Identify which cell holds the provided text, then report its (X, Y) central coordinate. 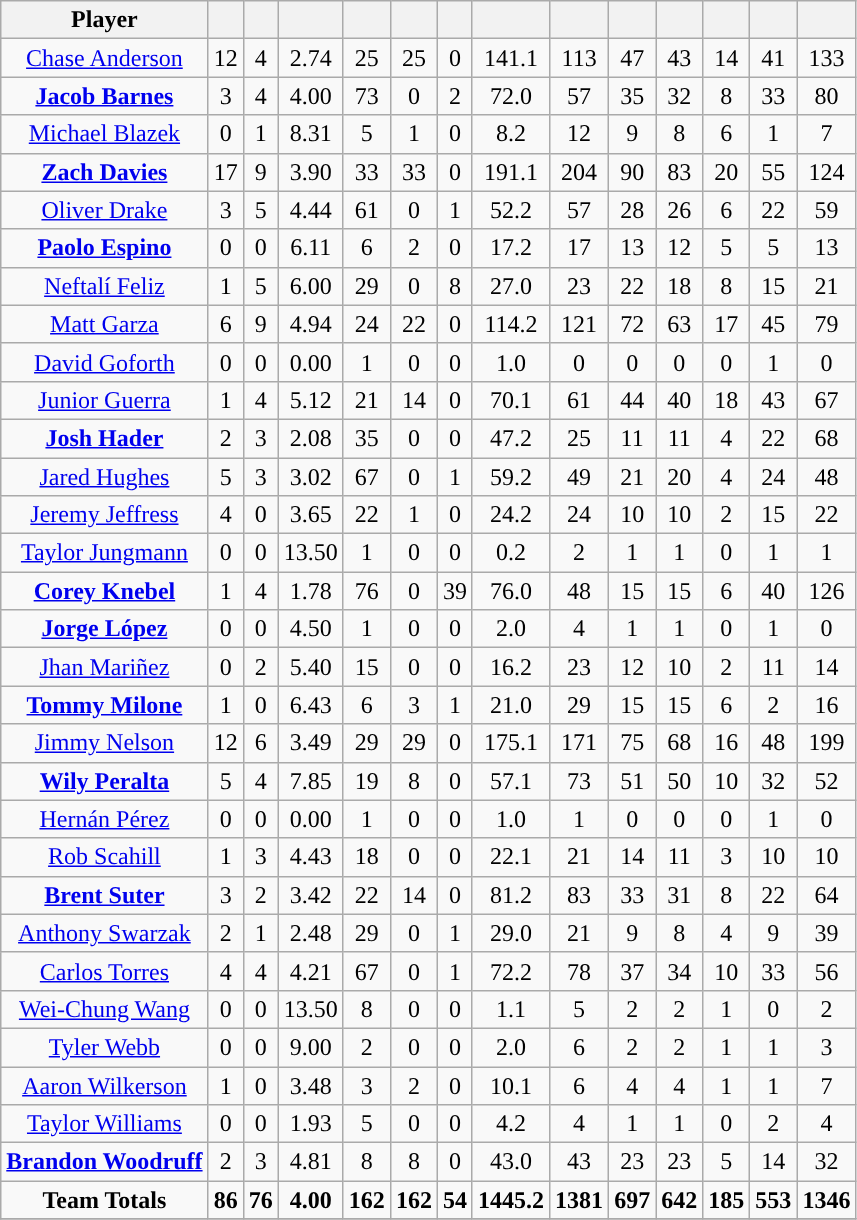
34 (680, 971)
2.48 (310, 933)
10.1 (510, 1085)
141.1 (510, 58)
44 (632, 400)
79 (826, 324)
2.74 (310, 58)
553 (774, 1200)
Michael Blazek (104, 134)
Tommy Milone (104, 705)
4.50 (310, 629)
29.0 (510, 933)
3.49 (310, 743)
70.1 (510, 400)
121 (580, 324)
Chase Anderson (104, 58)
Anthony Swarzak (104, 933)
Junior Guerra (104, 400)
Jacob Barnes (104, 96)
199 (826, 743)
86 (226, 1200)
43.0 (510, 1162)
19 (366, 781)
59 (826, 210)
1381 (580, 1200)
49 (580, 477)
Jorge López (104, 629)
1346 (826, 1200)
114.2 (510, 324)
8.31 (310, 134)
37 (632, 971)
Jhan Mariñez (104, 667)
124 (826, 172)
90 (632, 172)
Aaron Wilkerson (104, 1085)
4.94 (310, 324)
4.81 (310, 1162)
Jared Hughes (104, 477)
17.2 (510, 248)
52 (826, 781)
4.44 (310, 210)
31 (680, 895)
Matt Garza (104, 324)
9.00 (310, 1047)
3.02 (310, 477)
1.1 (510, 1009)
113 (580, 58)
59.2 (510, 477)
56 (826, 971)
David Goforth (104, 362)
1445.2 (510, 1200)
Wei-Chung Wang (104, 1009)
45 (774, 324)
4.43 (310, 857)
6.00 (310, 286)
191.1 (510, 172)
7.85 (310, 781)
78 (580, 971)
72 (632, 324)
28 (632, 210)
47 (632, 58)
6.11 (310, 248)
8.2 (510, 134)
64 (826, 895)
75 (632, 743)
171 (580, 743)
22.1 (510, 857)
80 (826, 96)
3.65 (310, 515)
175.1 (510, 743)
Team Totals (104, 1200)
Carlos Torres (104, 971)
Zach Davies (104, 172)
Taylor Williams (104, 1124)
1.78 (310, 591)
5.12 (310, 400)
57.1 (510, 781)
3.90 (310, 172)
0.2 (510, 553)
Wily Peralta (104, 781)
Hernán Pérez (104, 819)
50 (680, 781)
2.08 (310, 438)
3.42 (310, 895)
Paolo Espino (104, 248)
Oliver Drake (104, 210)
41 (774, 58)
1.93 (310, 1124)
27.0 (510, 286)
81.2 (510, 895)
Corey Knebel (104, 591)
Tyler Webb (104, 1047)
Brandon Woodruff (104, 1162)
697 (632, 1200)
Neftalí Feliz (104, 286)
4.21 (310, 971)
204 (580, 172)
3.48 (310, 1085)
642 (680, 1200)
Rob Scahill (104, 857)
Player (104, 20)
133 (826, 58)
16.2 (510, 667)
185 (726, 1200)
24.2 (510, 515)
Josh Hader (104, 438)
Taylor Jungmann (104, 553)
5.40 (310, 667)
76.0 (510, 591)
55 (774, 172)
54 (454, 1200)
4.2 (510, 1124)
Brent Suter (104, 895)
21.0 (510, 705)
72.2 (510, 971)
Jeremy Jeffress (104, 515)
6.43 (310, 705)
52.2 (510, 210)
Jimmy Nelson (104, 743)
63 (680, 324)
51 (632, 781)
26 (680, 210)
47.2 (510, 438)
126 (826, 591)
72.0 (510, 96)
